For the text-containing cell, return its midpoint in (X, Y) coordinate format. 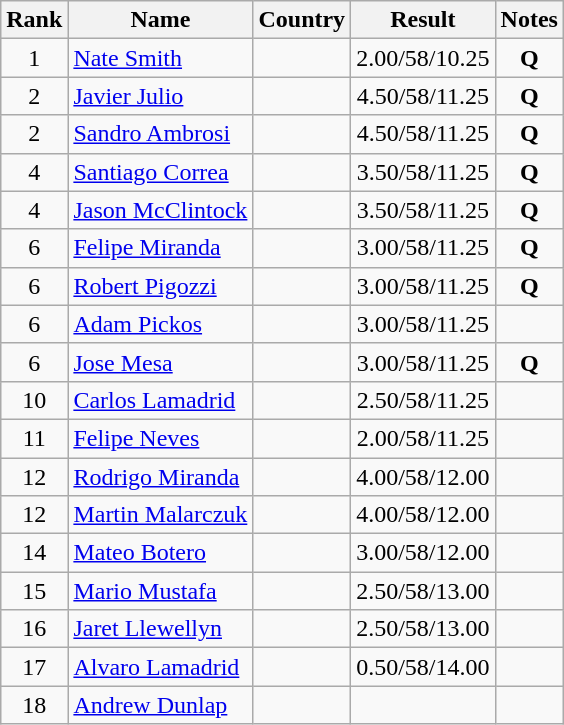
Martin Malarczuk (160, 515)
16 (34, 629)
Notes (529, 20)
Andrew Dunlap (160, 705)
18 (34, 705)
17 (34, 667)
Nate Smith (160, 58)
Jose Mesa (160, 362)
Felipe Miranda (160, 248)
10 (34, 400)
1 (34, 58)
0.50/58/14.00 (423, 667)
Adam Pickos (160, 324)
2.00/58/11.25 (423, 438)
Mario Mustafa (160, 591)
Mateo Botero (160, 553)
Santiago Correa (160, 172)
Robert Pigozzi (160, 286)
2.50/58/11.25 (423, 400)
Carlos Lamadrid (160, 400)
Rank (34, 20)
15 (34, 591)
Country (302, 20)
Result (423, 20)
Felipe Neves (160, 438)
Javier Julio (160, 96)
Name (160, 20)
Jaret Llewellyn (160, 629)
Jason McClintock (160, 210)
11 (34, 438)
14 (34, 553)
Sandro Ambrosi (160, 134)
Alvaro Lamadrid (160, 667)
3.00/58/12.00 (423, 553)
Rodrigo Miranda (160, 477)
2.00/58/10.25 (423, 58)
